Pinpoint the cell where the given text exists, returning its [X, Y] midpoint coordinate. 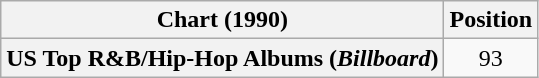
93 [491, 58]
US Top R&B/Hip-Hop Albums (Billboard) [222, 58]
Chart (1990) [222, 20]
Position [491, 20]
